Search for the cell housing the specified text and yield its (X, Y) center coordinate. 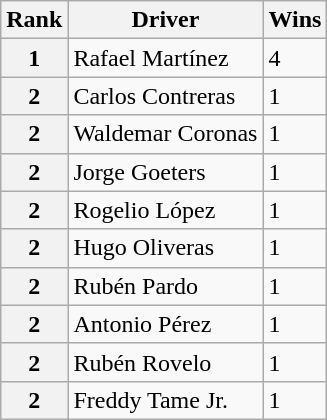
Rubén Rovelo (166, 362)
Freddy Tame Jr. (166, 400)
Rogelio López (166, 210)
Wins (295, 20)
Rubén Pardo (166, 286)
Driver (166, 20)
Rafael Martínez (166, 58)
Waldemar Coronas (166, 134)
Rank (34, 20)
Hugo Oliveras (166, 248)
Carlos Contreras (166, 96)
Antonio Pérez (166, 324)
4 (295, 58)
Jorge Goeters (166, 172)
